Detect which cell encompasses the target text, then output its [x, y] center coordinate. 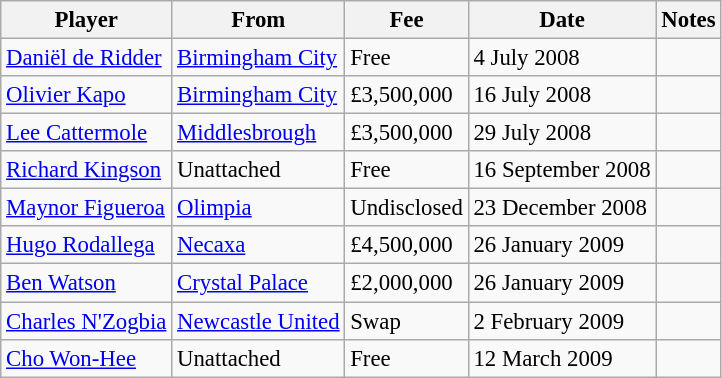
Daniël de Ridder [86, 58]
Necaxa [258, 245]
Richard Kingson [86, 170]
16 July 2008 [562, 95]
£2,000,000 [406, 283]
Player [86, 20]
Notes [688, 20]
Maynor Figueroa [86, 208]
Hugo Rodallega [86, 245]
From [258, 20]
Lee Cattermole [86, 133]
Middlesbrough [258, 133]
£4,500,000 [406, 245]
Olivier Kapo [86, 95]
Newcastle United [258, 321]
Fee [406, 20]
Olimpia [258, 208]
23 December 2008 [562, 208]
16 September 2008 [562, 170]
4 July 2008 [562, 58]
2 February 2009 [562, 321]
Cho Won-Hee [86, 358]
Crystal Palace [258, 283]
Date [562, 20]
12 March 2009 [562, 358]
29 July 2008 [562, 133]
Undisclosed [406, 208]
Swap [406, 321]
Charles N'Zogbia [86, 321]
Ben Watson [86, 283]
